Pinpoint the cell where the given text exists, returning its (x, y) midpoint coordinate. 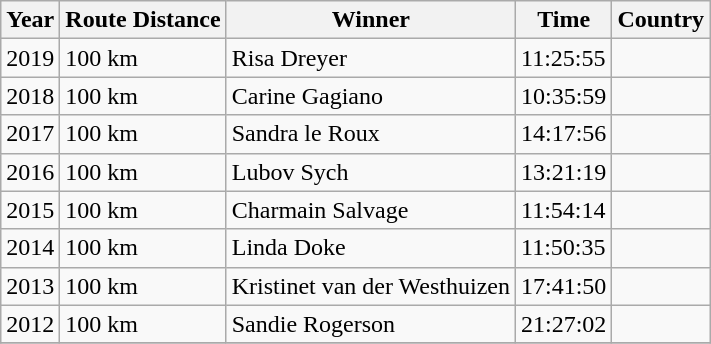
Sandra le Roux (370, 134)
10:35:59 (563, 96)
Linda Doke (370, 248)
2014 (30, 248)
11:54:14 (563, 210)
2016 (30, 172)
Risa Dreyer (370, 58)
2013 (30, 286)
Charmain Salvage (370, 210)
Year (30, 20)
Kristinet van der Westhuizen (370, 286)
2015 (30, 210)
Sandie Rogerson (370, 324)
11:25:55 (563, 58)
Lubov Sych (370, 172)
17:41:50 (563, 286)
21:27:02 (563, 324)
Route Distance (143, 20)
Country (661, 20)
2017 (30, 134)
2012 (30, 324)
2019 (30, 58)
14:17:56 (563, 134)
2018 (30, 96)
11:50:35 (563, 248)
Carine Gagiano (370, 96)
Winner (370, 20)
Time (563, 20)
13:21:19 (563, 172)
